Return the [X, Y] coordinate for the center point of the cell that contains the specified text.  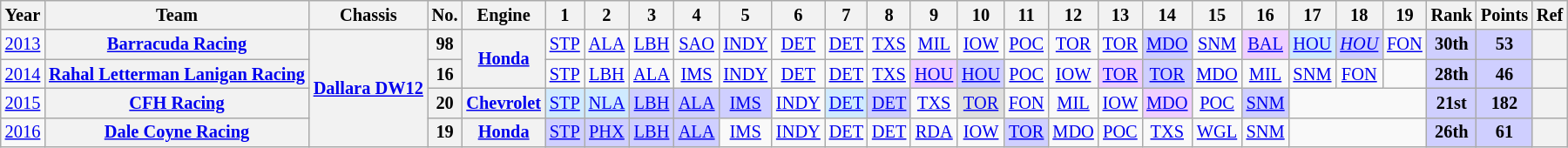
28th [1451, 74]
7 [847, 15]
2013 [23, 44]
9 [934, 15]
CFH Racing [177, 103]
2 [607, 15]
1 [564, 15]
BAL [1266, 44]
61 [1504, 132]
Dale Coyne Racing [177, 132]
4 [697, 15]
46 [1504, 74]
2015 [23, 103]
17 [1312, 15]
6 [798, 15]
Team [177, 15]
18 [1359, 15]
NLA [607, 103]
98 [445, 44]
Chevrolet [504, 103]
30th [1451, 44]
No. [445, 15]
2016 [23, 132]
53 [1504, 44]
Rahal Letterman Lanigan Racing [177, 74]
5 [746, 15]
26th [1451, 132]
Ref [1550, 15]
Dallara DW12 [368, 89]
PHX [607, 132]
3 [652, 15]
11 [1026, 15]
Points [1504, 15]
182 [1504, 103]
Year [23, 15]
Engine [504, 15]
RDA [934, 132]
WGL [1216, 132]
14 [1167, 15]
2014 [23, 74]
8 [889, 15]
13 [1120, 15]
Barracuda Racing [177, 44]
SAO [697, 44]
21st [1451, 103]
Rank [1451, 15]
10 [981, 15]
20 [445, 103]
12 [1073, 15]
Chassis [368, 15]
15 [1216, 15]
